Extract the (X, Y) coordinate from the center of the cell holding the provided text.  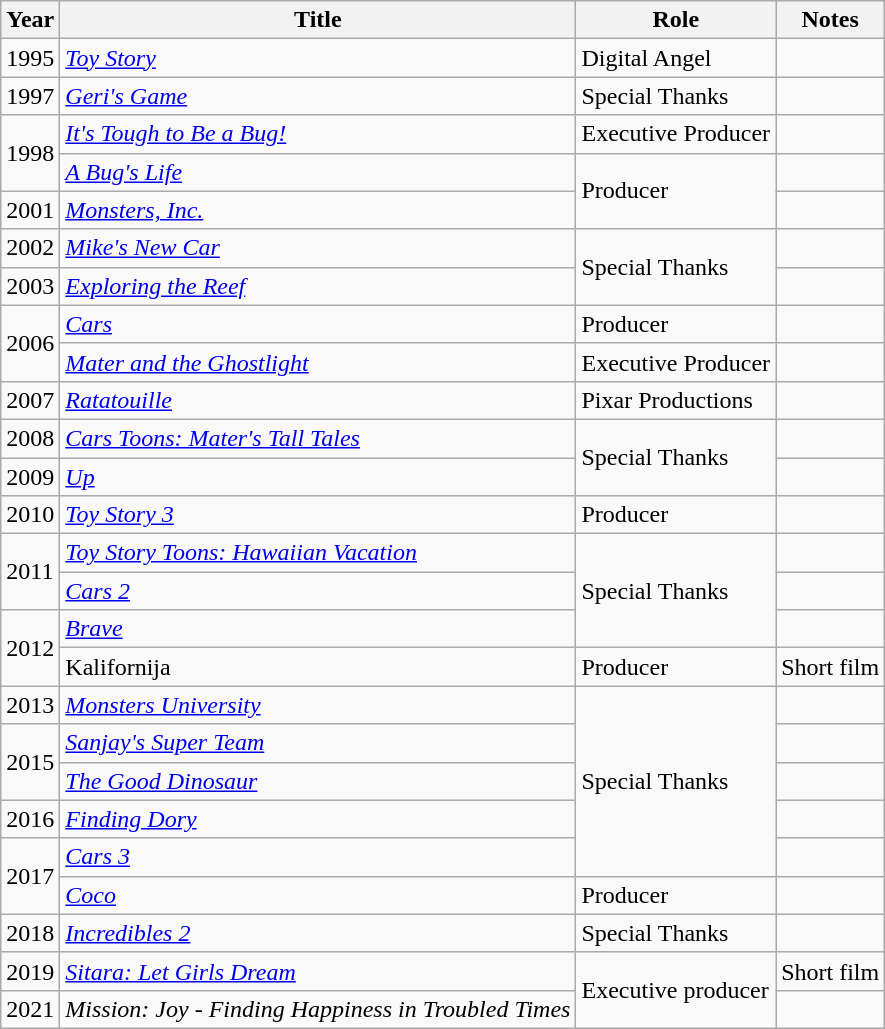
Monsters University (318, 705)
Cars Toons: Mater's Tall Tales (318, 438)
Executive producer (676, 990)
2021 (30, 1009)
Digital Angel (676, 58)
2001 (30, 210)
Up (318, 477)
Mission: Joy - Finding Happiness in Troubled Times (318, 1009)
1995 (30, 58)
Role (676, 20)
Notes (830, 20)
2003 (30, 286)
Cars (318, 324)
Coco (318, 895)
Pixar Productions (676, 400)
2008 (30, 438)
Mike's New Car (318, 248)
Title (318, 20)
Kalifornija (318, 667)
The Good Dinosaur (318, 781)
2015 (30, 762)
Toy Story (318, 58)
Ratatouille (318, 400)
Brave (318, 629)
Cars 3 (318, 857)
It's Tough to Be a Bug! (318, 134)
1998 (30, 153)
A Bug's Life (318, 172)
1997 (30, 96)
Exploring the Reef (318, 286)
2010 (30, 515)
Mater and the Ghostlight (318, 362)
2012 (30, 648)
Geri's Game (318, 96)
2017 (30, 876)
2013 (30, 705)
2018 (30, 933)
Sanjay's Super Team (318, 743)
Toy Story 3 (318, 515)
Year (30, 20)
Sitara: Let Girls Dream (318, 971)
Incredibles 2 (318, 933)
2019 (30, 971)
2006 (30, 343)
Finding Dory (318, 819)
2011 (30, 572)
Monsters, Inc. (318, 210)
2016 (30, 819)
2009 (30, 477)
2007 (30, 400)
Toy Story Toons: Hawaiian Vacation (318, 553)
2002 (30, 248)
Cars 2 (318, 591)
